Return (x, y) of the center of cell containing provided text 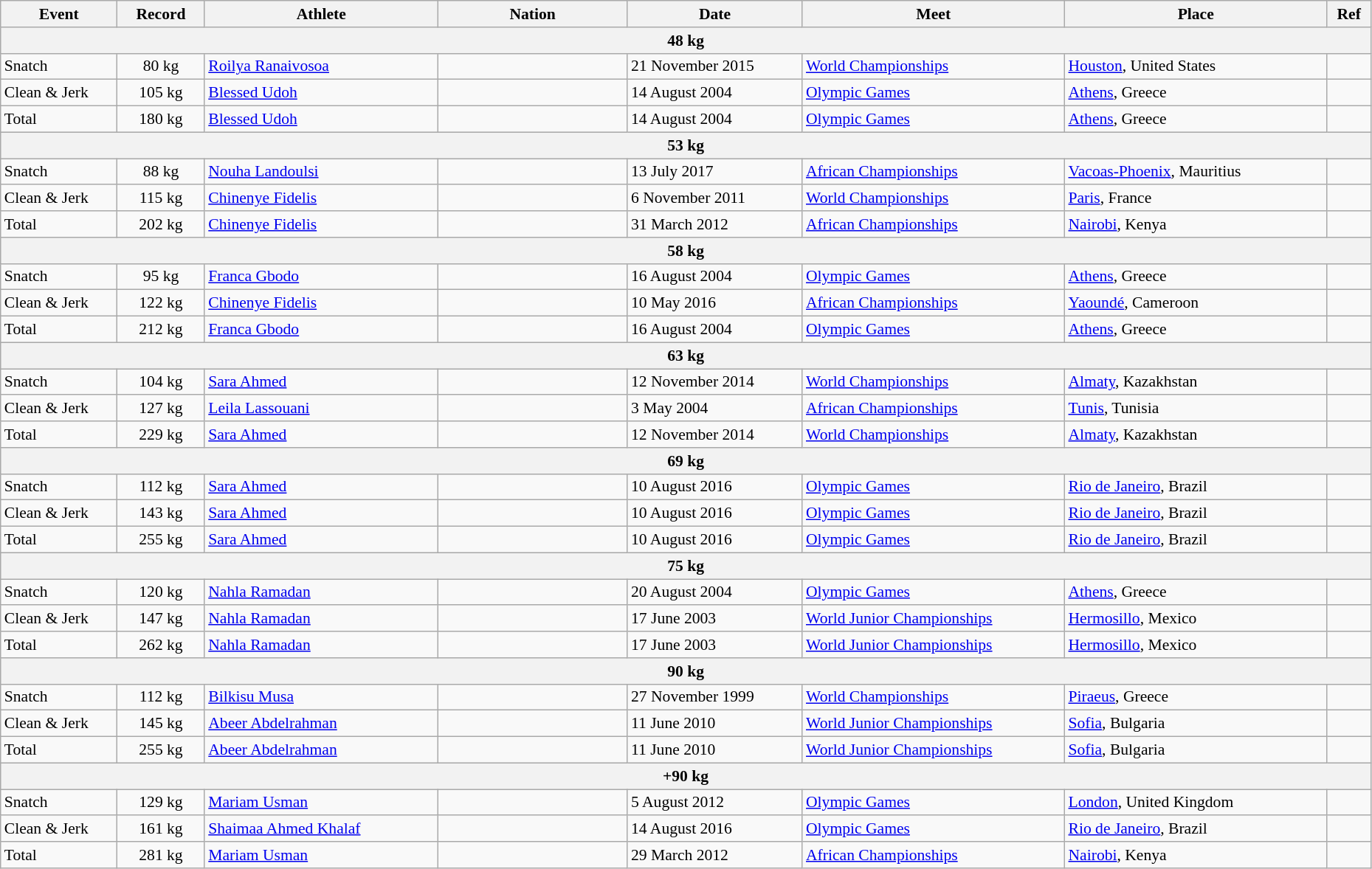
5 August 2012 (714, 803)
Athlete (321, 14)
Place (1196, 14)
90 kg (686, 671)
202 kg (161, 224)
Event (59, 14)
Meet (934, 14)
Roilya Ranaivosoa (321, 66)
14 August 2016 (714, 829)
127 kg (161, 409)
281 kg (161, 855)
180 kg (161, 120)
Nouha Landoulsi (321, 172)
48 kg (686, 41)
Paris, France (1196, 198)
53 kg (686, 145)
129 kg (161, 803)
69 kg (686, 461)
95 kg (161, 277)
31 March 2012 (714, 224)
6 November 2011 (714, 198)
75 kg (686, 566)
21 November 2015 (714, 66)
161 kg (161, 829)
Record (161, 14)
120 kg (161, 592)
Piraeus, Greece (1196, 697)
Bilkisu Musa (321, 697)
3 May 2004 (714, 409)
147 kg (161, 619)
Tunis, Tunisia (1196, 409)
122 kg (161, 303)
27 November 1999 (714, 697)
Date (714, 14)
105 kg (161, 93)
212 kg (161, 330)
Leila Lassouani (321, 409)
Ref (1349, 14)
104 kg (161, 382)
63 kg (686, 356)
80 kg (161, 66)
London, United Kingdom (1196, 803)
Shaimaa Ahmed Khalaf (321, 829)
29 March 2012 (714, 855)
Houston, United States (1196, 66)
88 kg (161, 172)
+90 kg (686, 776)
58 kg (686, 251)
145 kg (161, 724)
20 August 2004 (714, 592)
143 kg (161, 513)
Vacoas-Phoenix, Mauritius (1196, 172)
Yaoundé, Cameroon (1196, 303)
262 kg (161, 645)
Nation (533, 14)
229 kg (161, 434)
10 May 2016 (714, 303)
13 July 2017 (714, 172)
115 kg (161, 198)
